Output the [x, y] coordinate of the center of the cell containing the given text.  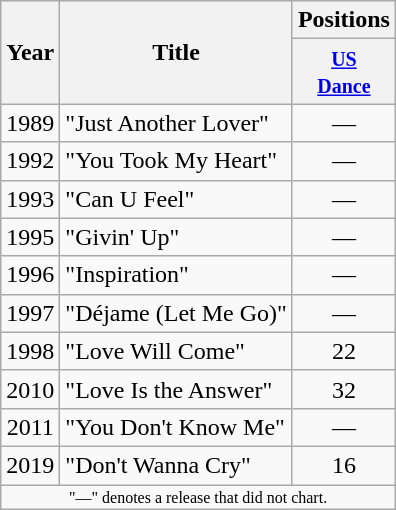
"Inspiration" [176, 275]
"You Took My Heart" [176, 161]
"Givin' Up" [176, 237]
22 [344, 351]
2010 [30, 389]
"Love Is the Answer" [176, 389]
"—" denotes a release that did not chart. [198, 496]
"You Don't Know Me" [176, 427]
Title [176, 52]
USDance [344, 72]
"Don't Wanna Cry" [176, 465]
2019 [30, 465]
1996 [30, 275]
1993 [30, 199]
32 [344, 389]
Positions [344, 20]
"Déjame (Let Me Go)" [176, 313]
1997 [30, 313]
1998 [30, 351]
"Can U Feel" [176, 199]
"Love Will Come" [176, 351]
16 [344, 465]
1995 [30, 237]
1992 [30, 161]
1989 [30, 123]
2011 [30, 427]
Year [30, 52]
"Just Another Lover" [176, 123]
